Detect which cell encompasses the target text, then output its [X, Y] center coordinate. 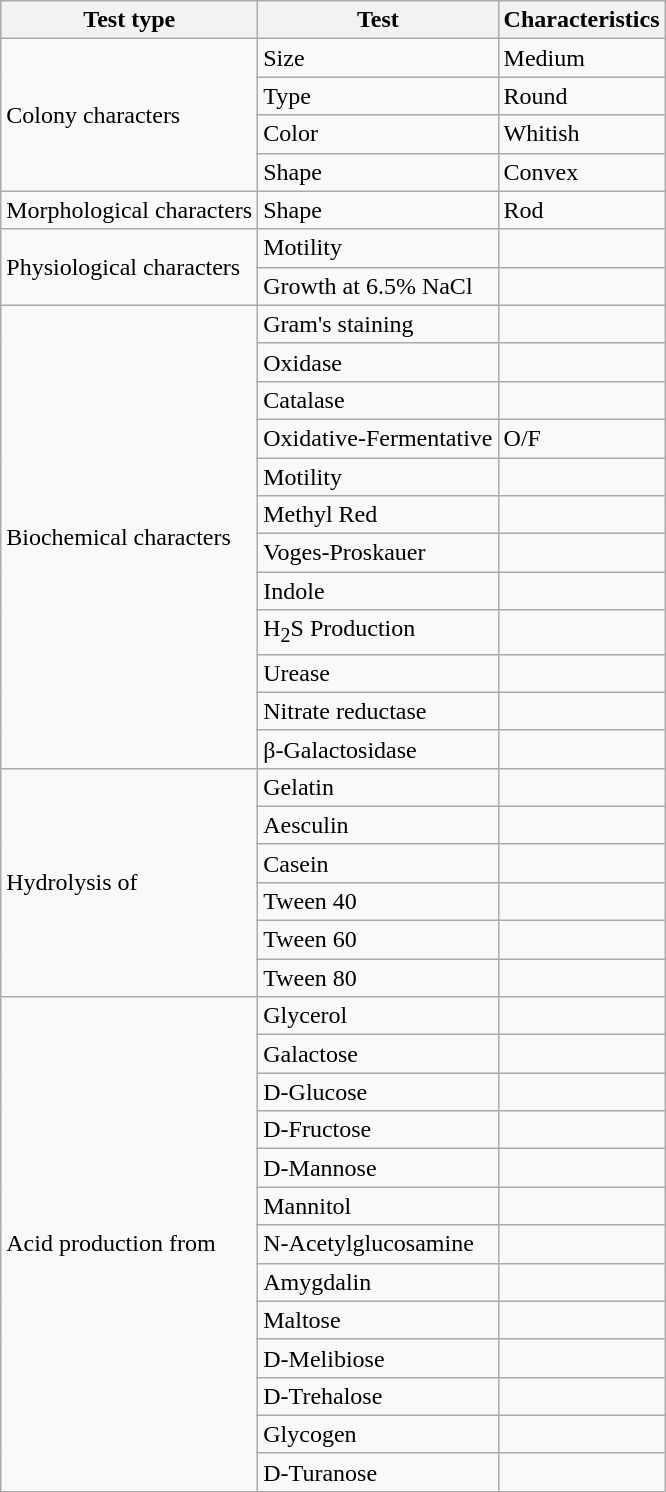
Rod [582, 210]
Test [378, 20]
Type [378, 96]
β-Galactosidase [378, 749]
N-Acetylglucosamine [378, 1244]
Gelatin [378, 787]
Gram's staining [378, 324]
Color [378, 134]
Tween 60 [378, 940]
Aesculin [378, 825]
Glycerol [378, 1016]
H2S Production [378, 632]
Urease [378, 673]
Morphological characters [130, 210]
Round [582, 96]
Physiological characters [130, 267]
Hydrolysis of [130, 882]
Mannitol [378, 1206]
Casein [378, 863]
Growth at 6.5% NaCl [378, 286]
Convex [582, 172]
D-Trehalose [378, 1396]
Voges-Proskauer [378, 553]
D-Mannose [378, 1168]
Tween 80 [378, 978]
D-Turanose [378, 1472]
Nitrate reductase [378, 711]
Size [378, 58]
D-Fructose [378, 1130]
Whitish [582, 134]
Characteristics [582, 20]
Biochemical characters [130, 536]
Catalase [378, 400]
Medium [582, 58]
O/F [582, 438]
Amygdalin [378, 1282]
Glycogen [378, 1434]
Galactose [378, 1054]
Oxidative-Fermentative [378, 438]
Test type [130, 20]
Tween 40 [378, 901]
Methyl Red [378, 515]
Acid production from [130, 1244]
D-Glucose [378, 1092]
Oxidase [378, 362]
Colony characters [130, 115]
Indole [378, 591]
Maltose [378, 1320]
D-Melibiose [378, 1358]
